Find where the given text appears and provide that cell's center as (x, y) coordinate. 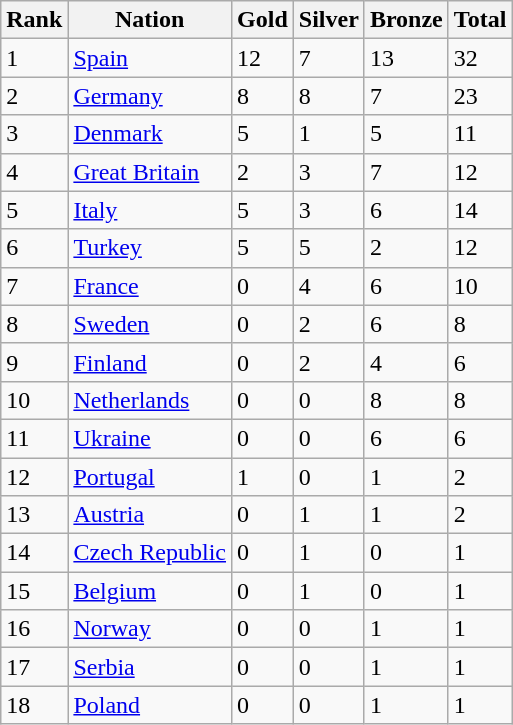
Germany (150, 96)
Portugal (150, 477)
Silver (328, 20)
Austria (150, 515)
Rank (34, 20)
Spain (150, 58)
Czech Republic (150, 553)
Denmark (150, 134)
23 (480, 96)
Norway (150, 629)
Sweden (150, 324)
16 (34, 629)
32 (480, 58)
Netherlands (150, 400)
15 (34, 591)
9 (34, 362)
Belgium (150, 591)
Italy (150, 210)
Finland (150, 362)
Poland (150, 705)
France (150, 286)
Total (480, 20)
Gold (263, 20)
Serbia (150, 667)
17 (34, 667)
Ukraine (150, 438)
Bronze (406, 20)
Nation (150, 20)
Great Britain (150, 172)
Turkey (150, 248)
18 (34, 705)
